Return [X, Y] of the center of cell containing provided text 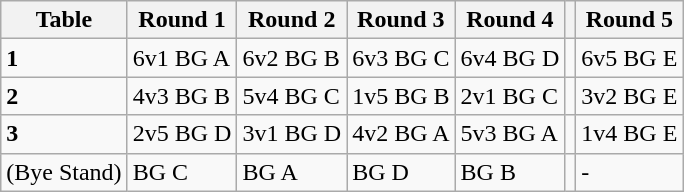
Round 3 [401, 20]
4v2 BG A [401, 134]
5v3 BG A [510, 134]
6v2 BG B [292, 58]
6v3 BG C [401, 58]
Table [64, 20]
BG A [292, 172]
- [630, 172]
Round 4 [510, 20]
Round 5 [630, 20]
2v5 BG D [182, 134]
2v1 BG C [510, 96]
6v5 BG E [630, 58]
3v1 BG D [292, 134]
(Bye Stand) [64, 172]
3 [64, 134]
2 [64, 96]
BG D [401, 172]
1 [64, 58]
5v4 BG C [292, 96]
3v2 BG E [630, 96]
1v5 BG B [401, 96]
6v4 BG D [510, 58]
6v1 BG A [182, 58]
4v3 BG B [182, 96]
1v4 BG E [630, 134]
Round 2 [292, 20]
BG B [510, 172]
BG C [182, 172]
Round 1 [182, 20]
